Pinpoint the cell where the given text exists, returning its (x, y) midpoint coordinate. 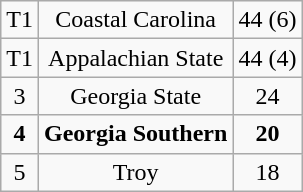
18 (268, 172)
Coastal Carolina (135, 20)
Troy (135, 172)
Appalachian State (135, 58)
Georgia State (135, 96)
24 (268, 96)
5 (20, 172)
Georgia Southern (135, 134)
20 (268, 134)
3 (20, 96)
44 (6) (268, 20)
44 (4) (268, 58)
4 (20, 134)
